Return (x, y) of the center of cell containing provided text 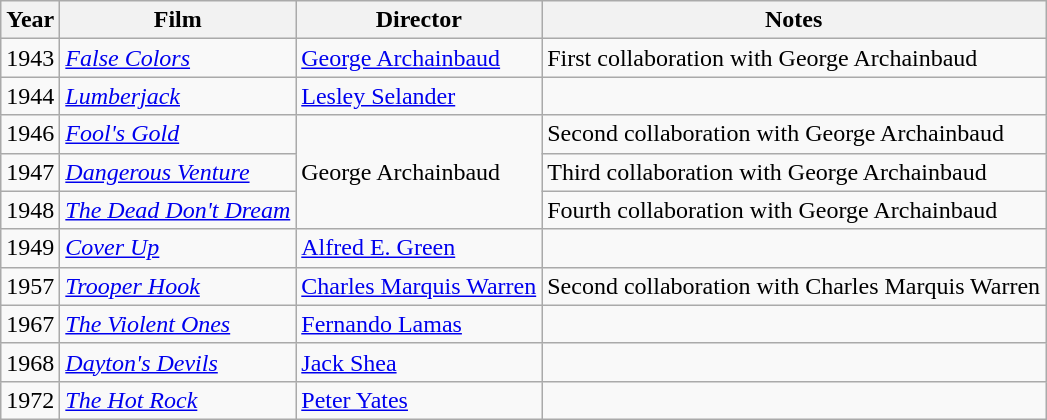
Notes (794, 20)
Director (419, 20)
Alfred E. Green (419, 248)
Fourth collaboration with George Archainbaud (794, 210)
1972 (30, 400)
Peter Yates (419, 400)
False Colors (178, 58)
1943 (30, 58)
Year (30, 20)
Dangerous Venture (178, 172)
1968 (30, 362)
The Violent Ones (178, 324)
Film (178, 20)
Jack Shea (419, 362)
1957 (30, 286)
Second collaboration with George Archainbaud (794, 134)
The Hot Rock (178, 400)
Fernando Lamas (419, 324)
1944 (30, 96)
Second collaboration with Charles Marquis Warren (794, 286)
Lesley Selander (419, 96)
Third collaboration with George Archainbaud (794, 172)
1967 (30, 324)
Fool's Gold (178, 134)
1948 (30, 210)
Cover Up (178, 248)
1949 (30, 248)
Charles Marquis Warren (419, 286)
Lumberjack (178, 96)
The Dead Don't Dream (178, 210)
First collaboration with George Archainbaud (794, 58)
1946 (30, 134)
Dayton's Devils (178, 362)
Trooper Hook (178, 286)
1947 (30, 172)
